For the text-containing cell, return its midpoint in [x, y] coordinate format. 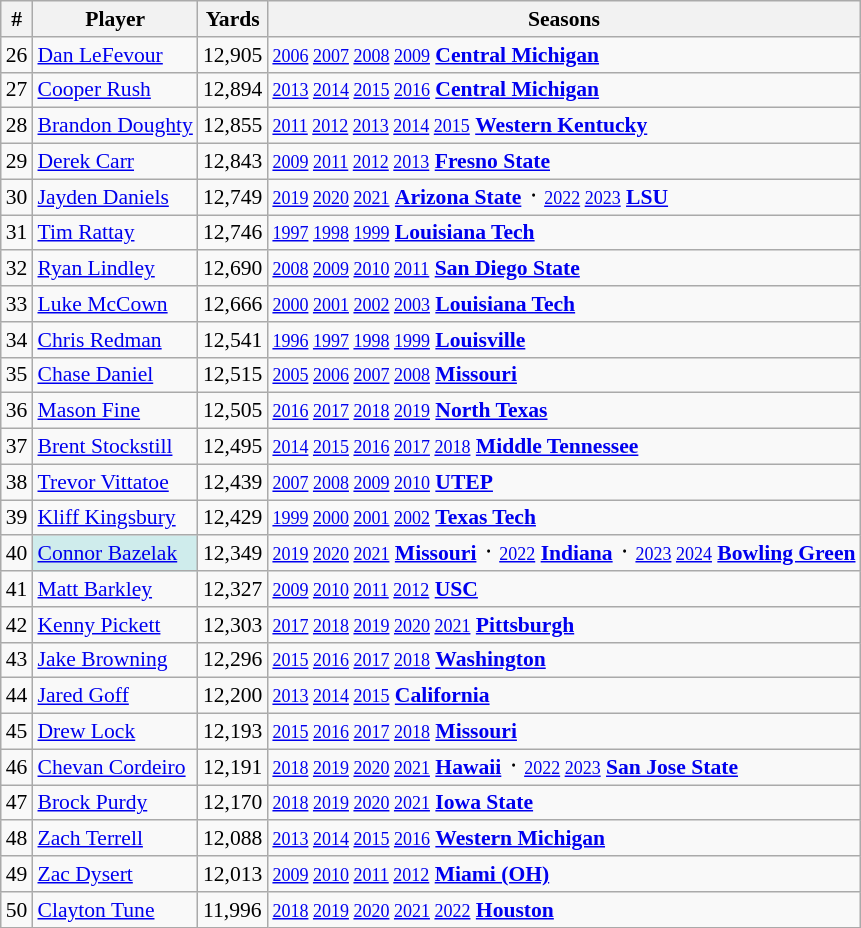
47 [17, 803]
40 [17, 554]
12,191 [232, 767]
12,013 [232, 874]
31 [17, 233]
28 [17, 126]
Luke McCown [114, 304]
Cooper Rush [114, 90]
33 [17, 304]
2008 2009 2010 2011 San Diego State [564, 269]
11,996 [232, 910]
2006 2007 2008 2009 Central Michigan [564, 55]
Seasons [564, 19]
50 [17, 910]
12,905 [232, 55]
2013 2014 2015 2016 Central Michigan [564, 90]
12,327 [232, 589]
Chevan Cordeiro [114, 767]
36 [17, 411]
12,505 [232, 411]
Trevor Vittatoe [114, 482]
12,170 [232, 803]
Mason Fine [114, 411]
Derek Carr [114, 162]
12,349 [232, 554]
2016 2017 2018 2019 North Texas [564, 411]
2019 2020 2021 Missouri ᛫ 2022 Indiana ᛫ 2023 2024 Bowling Green [564, 554]
2005 2006 2007 2008 Missouri [564, 375]
Tim Rattay [114, 233]
44 [17, 696]
48 [17, 839]
2017 2018 2019 2020 2021 Pittsburgh [564, 625]
27 [17, 90]
12,200 [232, 696]
12,541 [232, 340]
Player [114, 19]
12,296 [232, 660]
35 [17, 375]
Dan LeFevour [114, 55]
1996 1997 1998 1999 Louisville [564, 340]
12,690 [232, 269]
2013 2014 2015 California [564, 696]
26 [17, 55]
12,746 [232, 233]
Jared Goff [114, 696]
2018 2019 2020 2021 Iowa State [564, 803]
12,515 [232, 375]
42 [17, 625]
37 [17, 447]
2000 2001 2002 2003 Louisiana Tech [564, 304]
Zac Dysert [114, 874]
12,193 [232, 732]
2009 2010 2011 2012 USC [564, 589]
38 [17, 482]
1999 2000 2001 2002 Texas Tech [564, 518]
Matt Barkley [114, 589]
34 [17, 340]
Chase Daniel [114, 375]
2013 2014 2015 2016 Western Michigan [564, 839]
12,495 [232, 447]
30 [17, 197]
12,894 [232, 90]
Kliff Kingsbury [114, 518]
Yards [232, 19]
Connor Bazelak [114, 554]
12,749 [232, 197]
Drew Lock [114, 732]
12,303 [232, 625]
# [17, 19]
46 [17, 767]
2009 2010 2011 2012 Miami (OH) [564, 874]
Ryan Lindley [114, 269]
41 [17, 589]
Brandon Doughty [114, 126]
43 [17, 660]
Zach Terrell [114, 839]
Kenny Pickett [114, 625]
39 [17, 518]
12,088 [232, 839]
32 [17, 269]
2015 2016 2017 2018 Washington [564, 660]
12,439 [232, 482]
Brent Stockstill [114, 447]
2014 2015 2016 2017 2018 Middle Tennessee [564, 447]
12,855 [232, 126]
49 [17, 874]
Clayton Tune [114, 910]
2009 2011 2012 2013 Fresno State [564, 162]
Jayden Daniels [114, 197]
12,666 [232, 304]
29 [17, 162]
2019 2020 2021 Arizona State ᛫ 2022 2023 LSU [564, 197]
2018 2019 2020 2021 Hawaii ᛫ 2022 2023 San Jose State [564, 767]
12,843 [232, 162]
2011 2012 2013 2014 2015 Western Kentucky [564, 126]
2015 2016 2017 2018 Missouri [564, 732]
2018 2019 2020 2021 2022 Houston [564, 910]
45 [17, 732]
1997 1998 1999 Louisiana Tech [564, 233]
Chris Redman [114, 340]
12,429 [232, 518]
Brock Purdy [114, 803]
2007 2008 2009 2010 UTEP [564, 482]
Jake Browning [114, 660]
